For the text-containing cell, return its midpoint in [X, Y] coordinate format. 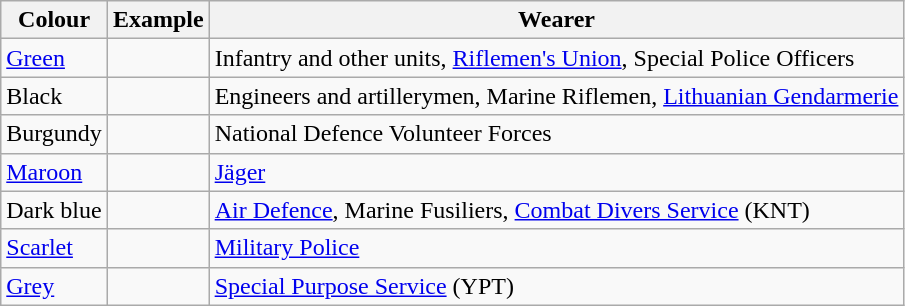
Jäger [556, 172]
Infantry and other units, Riflemen's Union, Special Police Officers [556, 58]
National Defence Volunteer Forces [556, 134]
Green [54, 58]
Black [54, 96]
Military Police [556, 248]
Maroon [54, 172]
Burgundy [54, 134]
Colour [54, 20]
Engineers and artillerymen, Marine Riflemen, Lithuanian Gendarmerie [556, 96]
Grey [54, 286]
Dark blue [54, 210]
Special Purpose Service (YPT) [556, 286]
Scarlet [54, 248]
Wearer [556, 20]
Example [158, 20]
Air Defence, Marine Fusiliers, Combat Divers Service (KNT) [556, 210]
